Find where the given text appears and provide that cell's center as [x, y] coordinate. 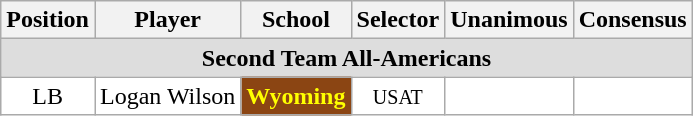
Second Team All-Americans [346, 58]
LB [48, 96]
Player [167, 20]
Logan Wilson [167, 96]
School [296, 20]
USAT [398, 96]
Unanimous [509, 20]
Position [48, 20]
Wyoming [296, 96]
Selector [398, 20]
Consensus [632, 20]
